Detect which cell encompasses the target text, then output its (x, y) center coordinate. 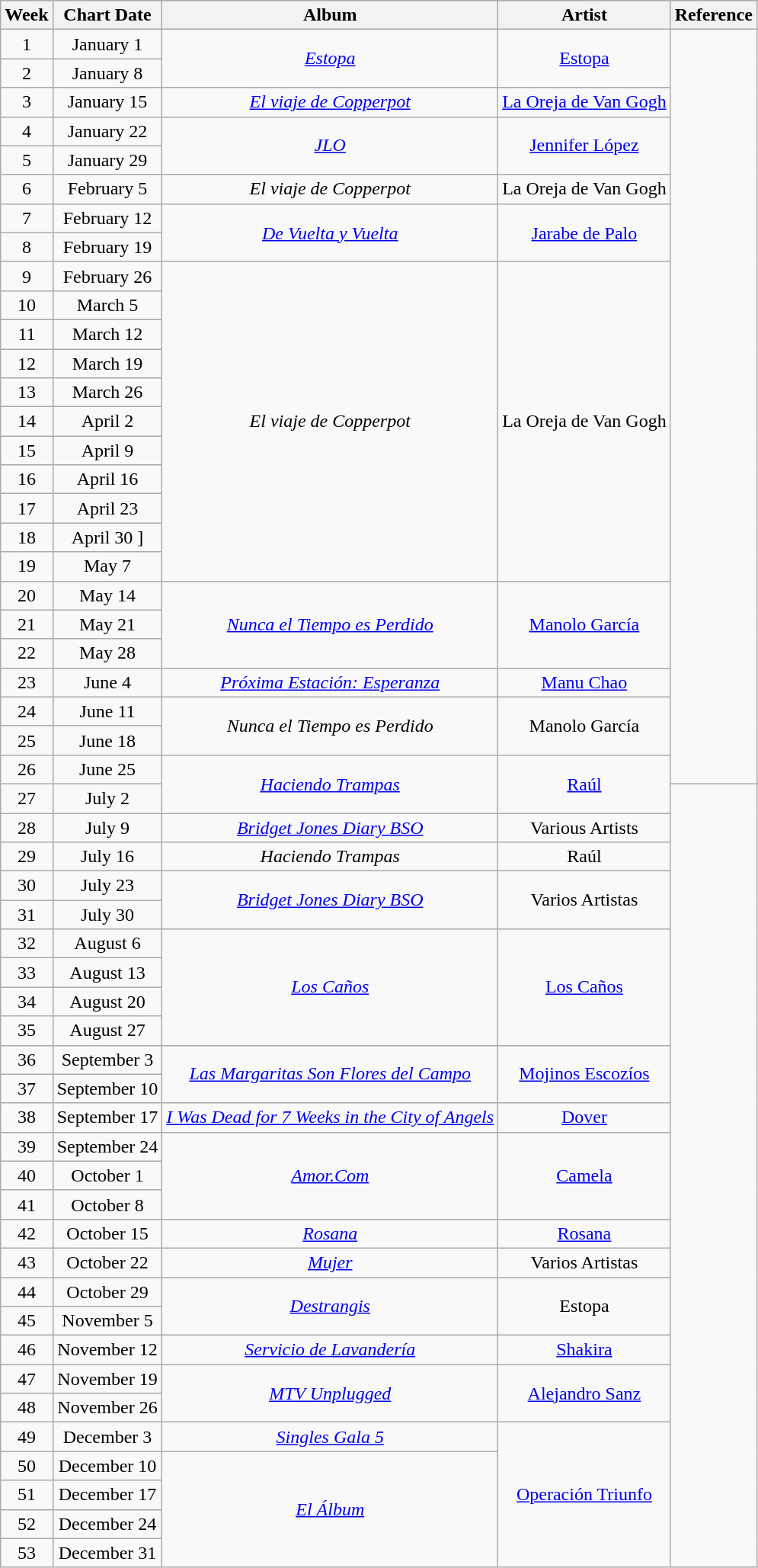
44 (27, 1292)
January 8 (107, 73)
October 22 (107, 1262)
17 (27, 508)
March 12 (107, 334)
Various Artists (585, 827)
Servicio de Lavandería (331, 1350)
14 (27, 422)
3 (27, 102)
29 (27, 857)
50 (27, 1466)
2 (27, 73)
49 (27, 1437)
July 23 (107, 886)
15 (27, 451)
Week (27, 15)
26 (27, 769)
Destrangis (331, 1307)
51 (27, 1495)
Mojinos Escozíos (585, 1074)
September 10 (107, 1089)
October 29 (107, 1292)
1 (27, 44)
28 (27, 827)
MTV Unplugged (331, 1393)
July 2 (107, 798)
46 (27, 1350)
April 9 (107, 451)
41 (27, 1204)
Camela (585, 1175)
March 5 (107, 305)
21 (27, 624)
43 (27, 1262)
May 28 (107, 653)
11 (27, 334)
December 24 (107, 1524)
Jarabe de Palo (585, 232)
June 18 (107, 740)
Singles Gala 5 (331, 1437)
March 19 (107, 364)
October 15 (107, 1233)
24 (27, 711)
December 10 (107, 1466)
45 (27, 1321)
27 (27, 798)
September 3 (107, 1060)
31 (27, 915)
February 12 (107, 218)
December 17 (107, 1495)
30 (27, 886)
7 (27, 218)
February 19 (107, 247)
August 13 (107, 973)
9 (27, 276)
47 (27, 1379)
February 26 (107, 276)
53 (27, 1553)
18 (27, 537)
I Was Dead for 7 Weeks in the City of Angels (331, 1117)
July 16 (107, 857)
October 8 (107, 1204)
12 (27, 364)
8 (27, 247)
May 7 (107, 566)
39 (27, 1146)
Album (331, 15)
36 (27, 1060)
August 27 (107, 1031)
November 26 (107, 1408)
40 (27, 1175)
42 (27, 1233)
20 (27, 595)
November 5 (107, 1321)
May 14 (107, 595)
6 (27, 189)
September 17 (107, 1117)
April 16 (107, 479)
June 4 (107, 682)
February 5 (107, 189)
4 (27, 131)
JLO (331, 146)
May 21 (107, 624)
Las Margaritas Son Flores del Campo (331, 1074)
November 12 (107, 1350)
Amor.Com (331, 1175)
De Vuelta y Vuelta (331, 232)
El Álbum (331, 1509)
34 (27, 1002)
Artist (585, 15)
July 30 (107, 915)
5 (27, 160)
October 1 (107, 1175)
16 (27, 479)
13 (27, 393)
Mujer (331, 1262)
July 9 (107, 827)
52 (27, 1524)
35 (27, 1031)
48 (27, 1408)
April 2 (107, 422)
Chart Date (107, 15)
38 (27, 1117)
10 (27, 305)
August 20 (107, 1002)
22 (27, 653)
June 25 (107, 769)
32 (27, 944)
November 19 (107, 1379)
Reference (713, 15)
19 (27, 566)
January 15 (107, 102)
December 3 (107, 1437)
25 (27, 740)
January 22 (107, 131)
33 (27, 973)
Operación Triunfo (585, 1495)
August 6 (107, 944)
September 24 (107, 1146)
Dover (585, 1117)
Alejandro Sanz (585, 1393)
Shakira (585, 1350)
March 26 (107, 393)
December 31 (107, 1553)
June 11 (107, 711)
37 (27, 1089)
Manu Chao (585, 682)
April 30 ] (107, 537)
January 29 (107, 160)
April 23 (107, 508)
23 (27, 682)
Jennifer López (585, 146)
Próxima Estación: Esperanza (331, 682)
January 1 (107, 44)
